Return the (x, y) coordinate for the center point of the cell that contains the specified text.  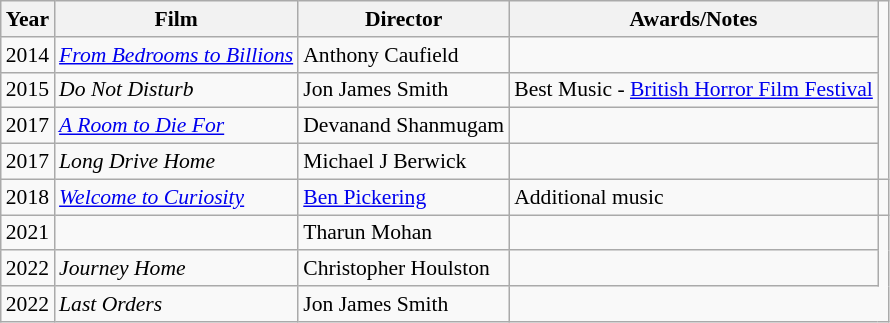
A Room to Die For (176, 126)
2015 (28, 90)
2014 (28, 55)
Awards/Notes (694, 19)
Michael J Berwick (404, 162)
2018 (28, 197)
Devanand Shanmugam (404, 126)
Best Music - British Horror Film Festival (694, 90)
2021 (28, 233)
Ben Pickering (404, 197)
Welcome to Curiosity (176, 197)
Long Drive Home (176, 162)
Last Orders (176, 304)
Film (176, 19)
Tharun Mohan (404, 233)
Journey Home (176, 269)
Do Not Disturb (176, 90)
Additional music (694, 197)
Anthony Caufield (404, 55)
Christopher Houlston (404, 269)
Director (404, 19)
From Bedrooms to Billions (176, 55)
Year (28, 19)
